Pinpoint the cell where the given text exists, returning its [X, Y] midpoint coordinate. 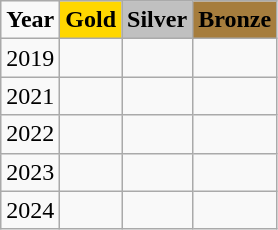
Bronze [235, 20]
Gold [91, 20]
2022 [30, 134]
2023 [30, 172]
2021 [30, 96]
Year [30, 20]
2024 [30, 210]
Silver [158, 20]
2019 [30, 58]
